Determine the (x, y) coordinate at the center of the cell enclosing the given text.  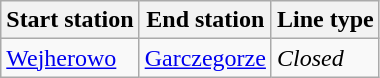
Wejherowo (70, 58)
Garczegorze (205, 58)
Start station (70, 20)
Line type (325, 20)
Closed (325, 58)
End station (205, 20)
